Search for the cell housing the specified text and yield its [X, Y] center coordinate. 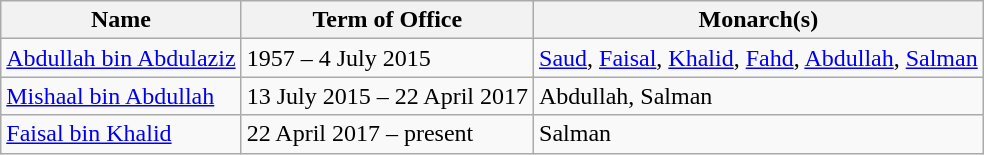
22 April 2017 – present [387, 134]
Abdullah bin Abdulaziz [121, 58]
Mishaal bin Abdullah [121, 96]
Term of Office [387, 20]
Monarch(s) [759, 20]
Abdullah, Salman [759, 96]
13 July 2015 – 22 April 2017 [387, 96]
Name [121, 20]
Saud, Faisal, Khalid, Fahd, Abdullah, Salman [759, 58]
1957 – 4 July 2015 [387, 58]
Salman [759, 134]
Faisal bin Khalid [121, 134]
